Find where the given text appears and provide that cell's center as (x, y) coordinate. 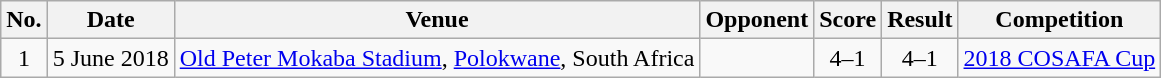
1 (24, 58)
Old Peter Mokaba Stadium, Polokwane, South Africa (437, 58)
5 June 2018 (110, 58)
Opponent (757, 20)
Date (110, 20)
No. (24, 20)
Result (920, 20)
Venue (437, 20)
Score (848, 20)
2018 COSAFA Cup (1060, 58)
Competition (1060, 20)
